Capture the cell that displays the provided text and extract its [x, y] central coordinate. 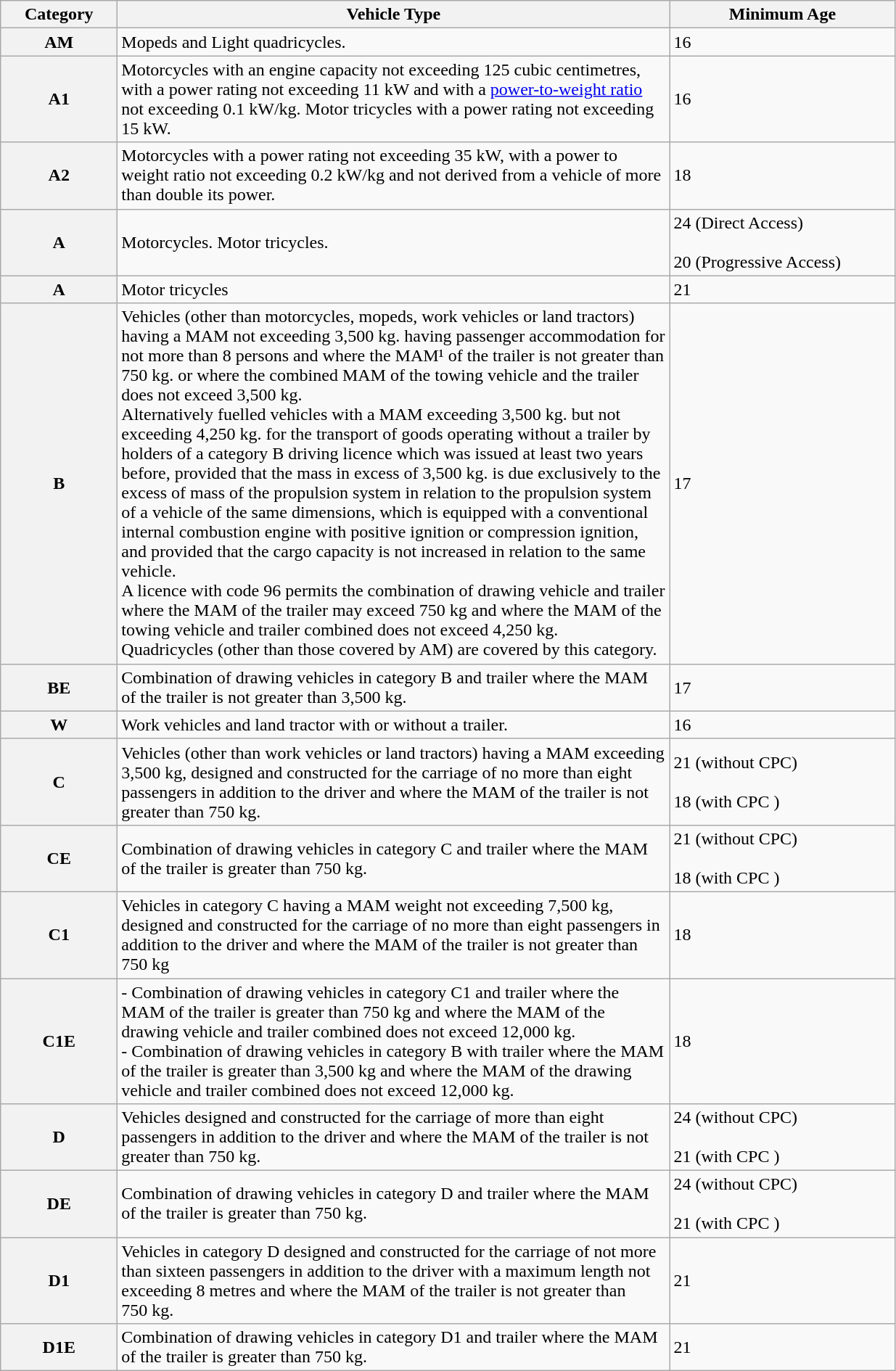
Minimum Age [782, 15]
A1 [59, 99]
Category [59, 15]
C1E [59, 1040]
C1 [59, 934]
BE [59, 688]
W [59, 725]
Motorcycles. Motor tricycles. [393, 242]
Combination of drawing vehicles in category D and trailer where the MAM of the trailer is greater than 750 kg. [393, 1204]
DE [59, 1204]
D [59, 1137]
B [59, 483]
Work vehicles and land tractor with or without a trailer. [393, 725]
AM [59, 42]
Combination of drawing vehicles in category B and trailer where the MAM of the trailer is not greater than 3,500 kg. [393, 688]
D1 [59, 1281]
Combination of drawing vehicles in category D1 and trailer where the MAM of the trailer is greater than 750 kg. [393, 1348]
Combination of drawing vehicles in category C and trailer where the MAM of the trailer is greater than 750 kg. [393, 858]
24 (Direct Access)20 (Progressive Access) [782, 242]
Motor tricycles [393, 289]
A2 [59, 176]
Mopeds and Light quadricycles. [393, 42]
D1E [59, 1348]
C [59, 782]
CE [59, 858]
Vehicle Type [393, 15]
